Pinpoint the cell where the given text exists, returning its (X, Y) midpoint coordinate. 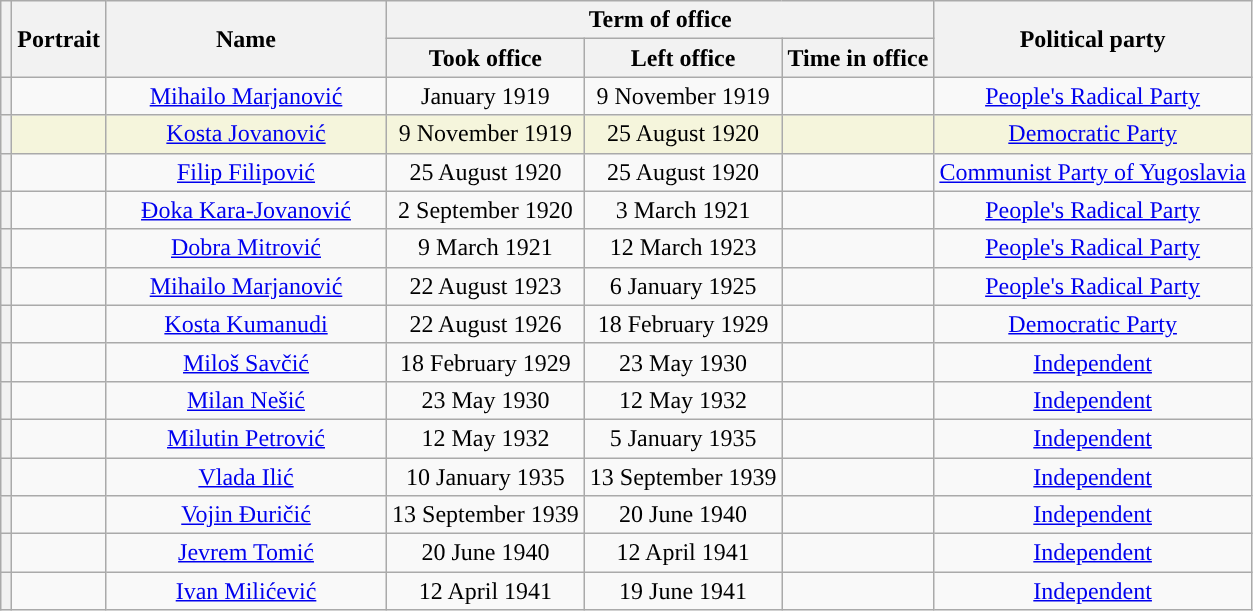
Vojin Đuričić (246, 515)
Term of office (660, 20)
Đoka Kara-Jovanović (246, 210)
5 January 1935 (683, 438)
Communist Party of Yugoslavia (1093, 172)
Time in office (858, 58)
22 August 1926 (486, 324)
Portrait (59, 39)
Name (246, 39)
6 January 1925 (683, 286)
Milutin Petrović (246, 438)
Took office (486, 58)
Dobra Mitrović (246, 248)
9 March 1921 (486, 248)
Kosta Jovanović (246, 134)
Ivan Milićević (246, 591)
Political party (1093, 39)
19 June 1941 (683, 591)
2 September 1920 (486, 210)
10 January 1935 (486, 477)
Milan Nešić (246, 400)
January 1919 (486, 96)
Miloš Savčić (246, 362)
12 March 1923 (683, 248)
Filip Filipović (246, 172)
Jevrem Tomić (246, 553)
22 August 1923 (486, 286)
Vlada Ilić (246, 477)
3 March 1921 (683, 210)
Kosta Kumanudi (246, 324)
Left office (683, 58)
